Search for the cell housing the specified text and yield its [X, Y] center coordinate. 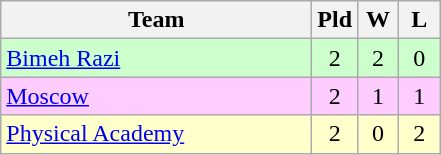
L [420, 20]
Team [156, 20]
Pld [335, 20]
W [378, 20]
Bimeh Razi [156, 58]
Physical Academy [156, 134]
Moscow [156, 96]
